Determine the (x, y) coordinate at the center of the cell enclosing the given text.  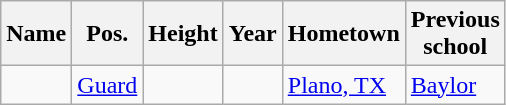
Year (252, 34)
Previousschool (455, 34)
Height (183, 34)
Baylor (455, 85)
Hometown (344, 34)
Name (36, 34)
Pos. (108, 34)
Guard (108, 85)
Plano, TX (344, 85)
